Pinpoint the cell where the given text exists, returning its (X, Y) midpoint coordinate. 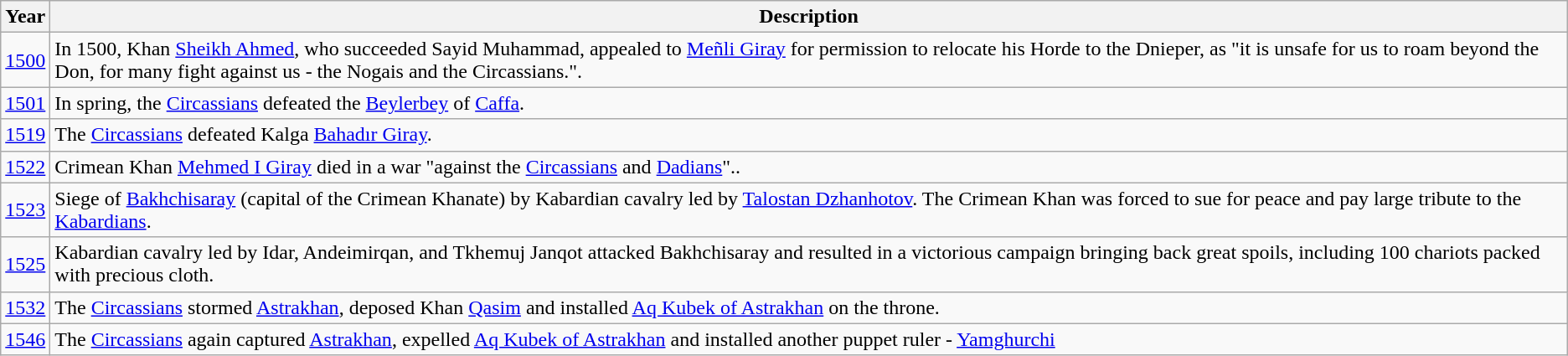
In spring, the Circassians defeated the Beylerbey of Caffa. (809, 103)
Year (25, 17)
1532 (25, 307)
1501 (25, 103)
The Circassians stormed Astrakhan, deposed Khan Qasim and installed Aq Kubek of Astrakhan on the throne. (809, 307)
1546 (25, 339)
The Circassians again captured Astrakhan, expelled Aq Kubek of Astrakhan and installed another puppet ruler - Yamghurchi (809, 339)
1525 (25, 265)
The Circassians defeated Kalga Bahadır Giray. (809, 135)
Crimean Khan Mehmed I Giray died in a war "against the Circassians and Dadians".. (809, 167)
1522 (25, 167)
1519 (25, 135)
Description (809, 17)
1500 (25, 60)
1523 (25, 209)
